Find where the given text appears and provide that cell's center as [X, Y] coordinate. 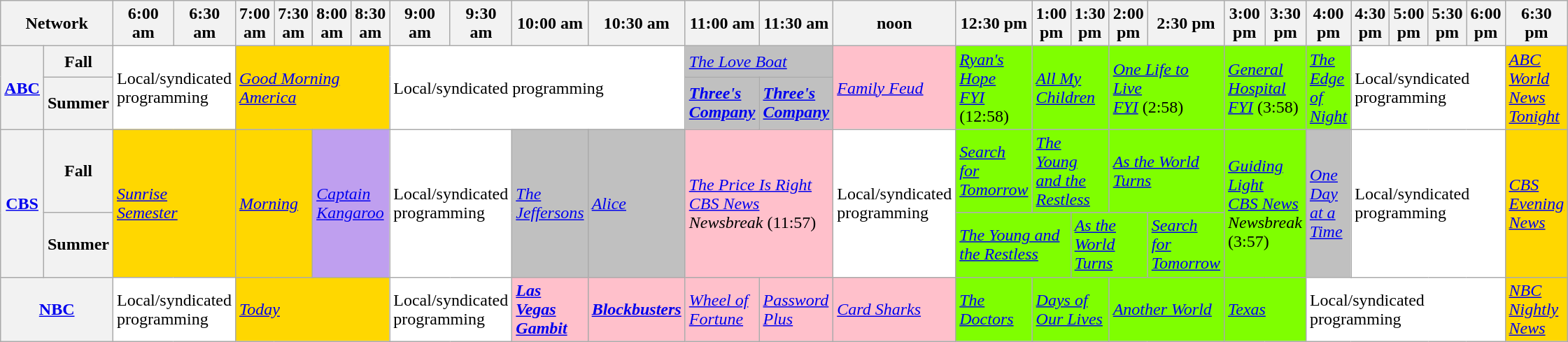
11:00 am [722, 24]
12:30 pm [994, 24]
The Edge of Night [1328, 88]
Family Feud [894, 88]
3:00 pm [1245, 24]
Alice [637, 203]
Las Vegas Gambit [550, 309]
8:00 am [332, 24]
2:30 pm [1185, 24]
Texas [1265, 309]
Morning [274, 203]
9:00 am [420, 24]
10:00 am [550, 24]
6:30 pm [1537, 24]
10:30 am [637, 24]
4:00 pm [1328, 24]
One Day at a Time [1328, 203]
Today [313, 309]
Blockbusters [637, 309]
11:30 am [796, 24]
Sunrise Semester [175, 203]
General HospitalFYI (3:58) [1265, 88]
All My Children [1071, 88]
Network [57, 24]
5:30 pm [1447, 24]
Captain Kangaroo [351, 203]
2:00 pm [1128, 24]
The Price Is RightCBS News Newsbreak (11:57) [759, 203]
1:00 pm [1051, 24]
9:30 am [481, 24]
1:30 pm [1090, 24]
8:30 am [371, 24]
6:00 am [143, 24]
Good Morning America [313, 88]
5:00 pm [1409, 24]
7:00 am [255, 24]
Another World [1166, 309]
One Life to LiveFYI (2:58) [1166, 88]
6:30 am [204, 24]
NBC Nightly News [1537, 309]
The Love Boat [759, 62]
noon [894, 24]
ABC World News Tonight [1537, 88]
CBS [22, 203]
The Doctors [994, 309]
Ryan's HopeFYI (12:58) [994, 88]
4:30 pm [1370, 24]
Card Sharks [894, 309]
CBS Evening News [1537, 203]
Guiding LightCBS News Newsbreak (3:57) [1265, 203]
The Jeffersons [550, 203]
Days of Our Lives [1071, 309]
6:00 pm [1486, 24]
NBC [57, 309]
3:30 pm [1286, 24]
Password Plus [796, 309]
Wheel of Fortune [722, 309]
7:30 am [294, 24]
ABC [22, 88]
